Return [X, Y] of the center of cell containing provided text 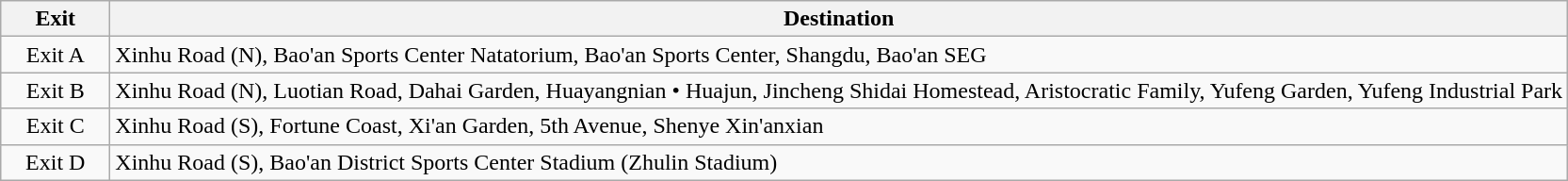
Exit C [56, 126]
Xinhu Road (S), Bao'an District Sports Center Stadium (Zhulin Stadium) [839, 162]
Xinhu Road (N), Bao'an Sports Center Natatorium, Bao'an Sports Center, Shangdu, Bao'an SEG [839, 55]
Exit A [56, 55]
Exit D [56, 162]
Destination [839, 19]
Xinhu Road (S), Fortune Coast, Xi'an Garden, 5th Avenue, Shenye Xin'anxian [839, 126]
Exit [56, 19]
Exit B [56, 90]
